From the cell containing the given text, extract its center point as (X, Y) coordinate. 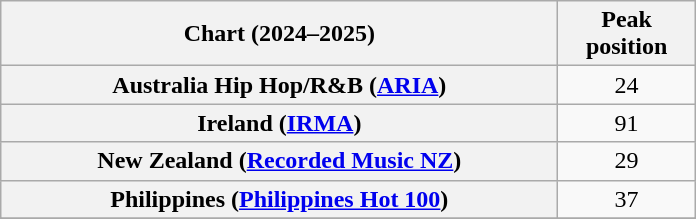
Peakposition (626, 34)
Australia Hip Hop/R&B (ARIA) (280, 85)
24 (626, 85)
37 (626, 199)
Chart (2024–2025) (280, 34)
Philippines (Philippines Hot 100) (280, 199)
New Zealand (Recorded Music NZ) (280, 161)
Ireland (IRMA) (280, 123)
29 (626, 161)
91 (626, 123)
